Locate the cell with the specified text and output its (X, Y) center coordinate. 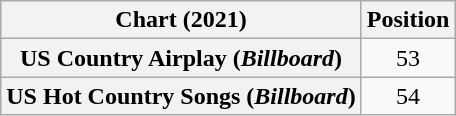
54 (408, 96)
Position (408, 20)
US Country Airplay (Billboard) (181, 58)
Chart (2021) (181, 20)
US Hot Country Songs (Billboard) (181, 96)
53 (408, 58)
